Capture the cell that displays the provided text and extract its [x, y] central coordinate. 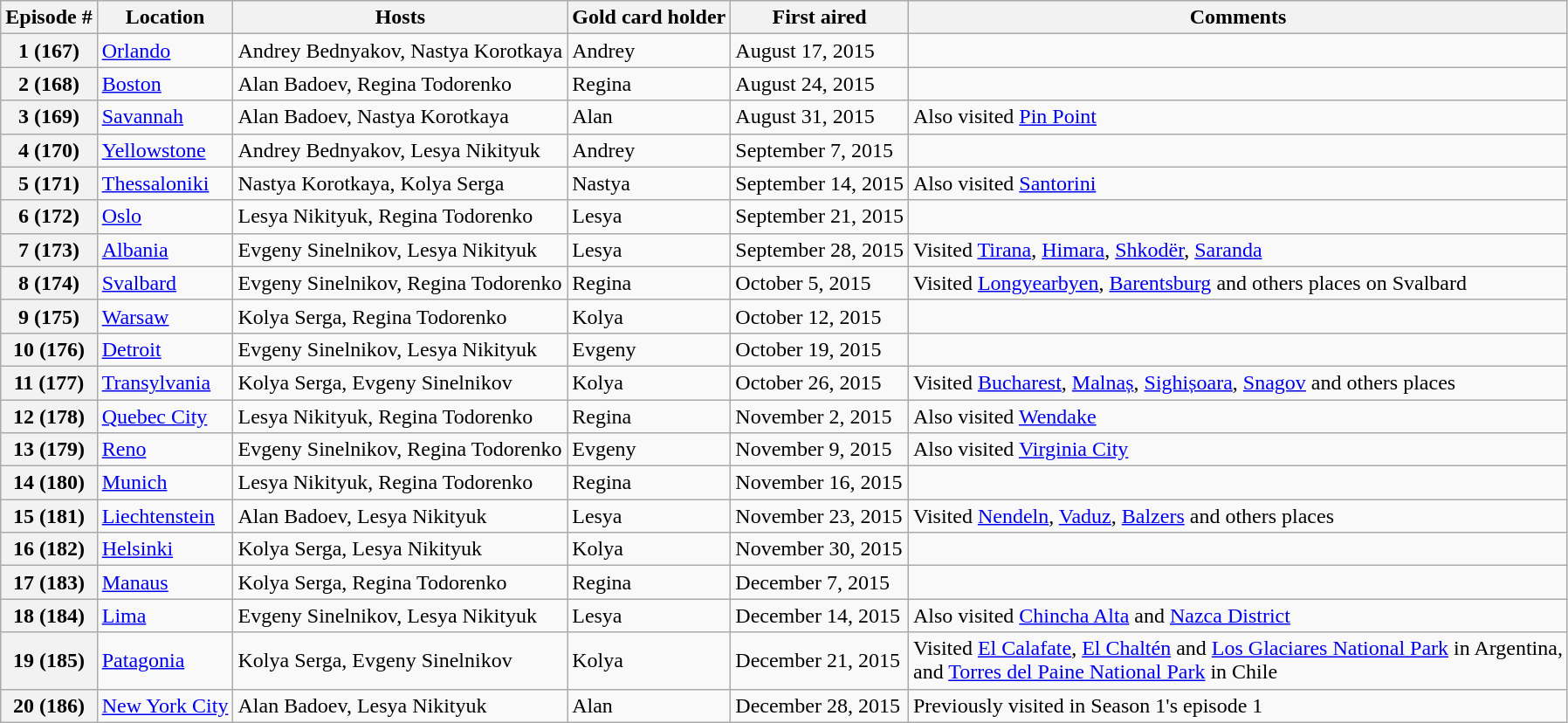
Location [165, 17]
20 (186) [49, 706]
10 (176) [49, 349]
October 26, 2015 [820, 382]
November 16, 2015 [820, 483]
Alan Badoev, Regina Todorenko [400, 84]
Reno [165, 450]
Yellowstone [165, 150]
Oslo [165, 217]
Also visited Chincha Alta and Nazca District [1238, 616]
Orlando [165, 51]
November 9, 2015 [820, 450]
Also visited Virginia City [1238, 450]
Visited Longyearbyen, Barentsburg and others places on Svalbard [1238, 283]
Also visited Wendake [1238, 417]
19 (185) [49, 660]
December 14, 2015 [820, 616]
Previously visited in Season 1's episode 1 [1238, 706]
Nastya [650, 183]
August 31, 2015 [820, 117]
12 (178) [49, 417]
Liechtenstein [165, 516]
13 (179) [49, 450]
December 21, 2015 [820, 660]
2 (168) [49, 84]
Visited Nendeln, Vaduz, Balzers and others places [1238, 516]
Thessaloniki [165, 183]
3 (169) [49, 117]
Episode # [49, 17]
7 (173) [49, 250]
Quebec City [165, 417]
Munich [165, 483]
6 (172) [49, 217]
Comments [1238, 17]
Lima [165, 616]
5 (171) [49, 183]
Savannah [165, 117]
Warsaw [165, 316]
November 2, 2015 [820, 417]
August 24, 2015 [820, 84]
Visited Bucharest, Malnaș, Sighișoara, Snagov and others places [1238, 382]
14 (180) [49, 483]
15 (181) [49, 516]
Manaus [165, 582]
December 28, 2015 [820, 706]
September 14, 2015 [820, 183]
Gold card holder [650, 17]
Alan Badoev, Nastya Korotkaya [400, 117]
Helsinki [165, 549]
August 17, 2015 [820, 51]
Visited El Calafate, El Chaltén and Los Glaciares National Park in Argentina,and Torres del Paine National Park in Chile [1238, 660]
November 23, 2015 [820, 516]
First aired [820, 17]
November 30, 2015 [820, 549]
October 5, 2015 [820, 283]
December 7, 2015 [820, 582]
October 19, 2015 [820, 349]
Boston [165, 84]
Visited Tirana, Himara, Shkodër, Saranda [1238, 250]
Andrey Bednyakov, Lesya Nikityuk [400, 150]
Kolya Serga, Lesya Nikityuk [400, 549]
16 (182) [49, 549]
8 (174) [49, 283]
Hosts [400, 17]
1 (167) [49, 51]
Detroit [165, 349]
9 (175) [49, 316]
Andrey Bednyakov, Nastya Korotkaya [400, 51]
October 12, 2015 [820, 316]
Nastya Korotkaya, Kolya Serga [400, 183]
Albania [165, 250]
September 7, 2015 [820, 150]
Svalbard [165, 283]
September 28, 2015 [820, 250]
Patagonia [165, 660]
17 (183) [49, 582]
Also visited Pin Point [1238, 117]
New York City [165, 706]
September 21, 2015 [820, 217]
18 (184) [49, 616]
11 (177) [49, 382]
4 (170) [49, 150]
Transylvania [165, 382]
Also visited Santorini [1238, 183]
